Pinpoint the cell where the given text exists, returning its [X, Y] midpoint coordinate. 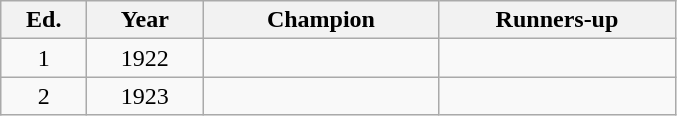
1 [44, 58]
1922 [145, 58]
Year [145, 20]
Ed. [44, 20]
1923 [145, 96]
Champion [321, 20]
2 [44, 96]
Runners-up [557, 20]
